Capture the cell that displays the provided text and extract its [x, y] central coordinate. 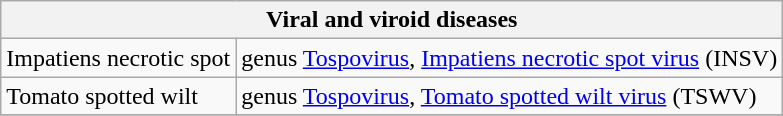
Viral and viroid diseases [392, 20]
genus Tospovirus, Impatiens necrotic spot virus (INSV) [510, 58]
Tomato spotted wilt [118, 96]
Impatiens necrotic spot [118, 58]
genus Tospovirus, Tomato spotted wilt virus (TSWV) [510, 96]
